Output the (X, Y) coordinate of the center of the cell containing the given text.  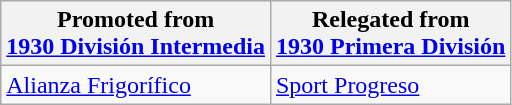
Promoted from1930 División Intermedia (136, 34)
Relegated from1930 Primera División (390, 34)
Alianza Frigorífico (136, 85)
Sport Progreso (390, 85)
